Extract the (X, Y) coordinate from the center of the cell holding the provided text.  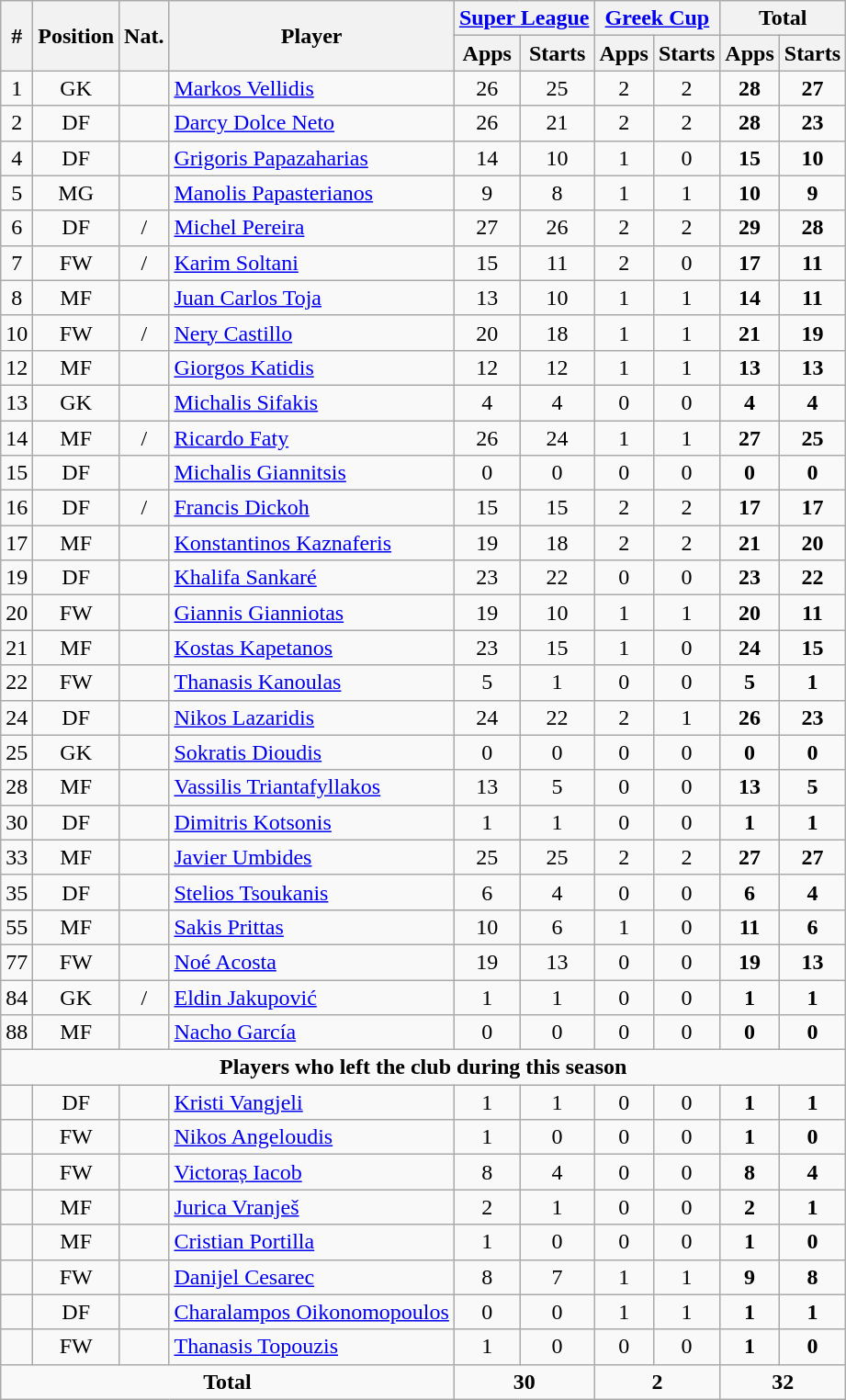
Cristian Portilla (311, 1242)
Noé Acosta (311, 962)
Jurica Vranješ (311, 1207)
Victoraș Iacob (311, 1172)
Juan Carlos Toja (311, 298)
Player (311, 36)
77 (17, 962)
Kristi Vangjeli (311, 1102)
MG (76, 193)
Grigoris Papazaharias (311, 158)
Dimitris Kotsonis (311, 822)
33 (17, 857)
Markos Vellidis (311, 88)
84 (17, 997)
Michalis Sifakis (311, 402)
Ricardo Faty (311, 438)
Michalis Giannitsis (311, 473)
Khalifa Sankaré (311, 578)
Nat. (144, 36)
Darcy Dolce Neto (311, 123)
Francis Dickoh (311, 508)
29 (750, 228)
Thanasis Kanoulas (311, 683)
Giannis Gianniotas (311, 613)
Position (76, 36)
Stelios Tsoukanis (311, 892)
Karim Soltani (311, 263)
Super League (524, 18)
Players who left the club during this season (423, 1067)
55 (17, 927)
16 (17, 508)
Javier Umbides (311, 857)
Charalampos Oikonomopoulos (311, 1312)
Eldin Jakupović (311, 997)
Manolis Papasterianos (311, 193)
Nikos Lazaridis (311, 717)
Nery Castillo (311, 333)
Kostas Kapetanos (311, 648)
# (17, 36)
Thanasis Topouzis (311, 1347)
Giorgos Katidis (311, 367)
Nacho García (311, 1033)
Michel Pereira (311, 228)
Nikos Angeloudis (311, 1137)
35 (17, 892)
Danijel Cesarec (311, 1277)
88 (17, 1033)
Sakis Prittas (311, 927)
Sokratis Dioudis (311, 752)
Greek Cup (658, 18)
Vassilis Triantafyllakos (311, 787)
Konstantinos Kaznaferis (311, 543)
32 (783, 1382)
